Return [x, y] of the center of cell containing provided text 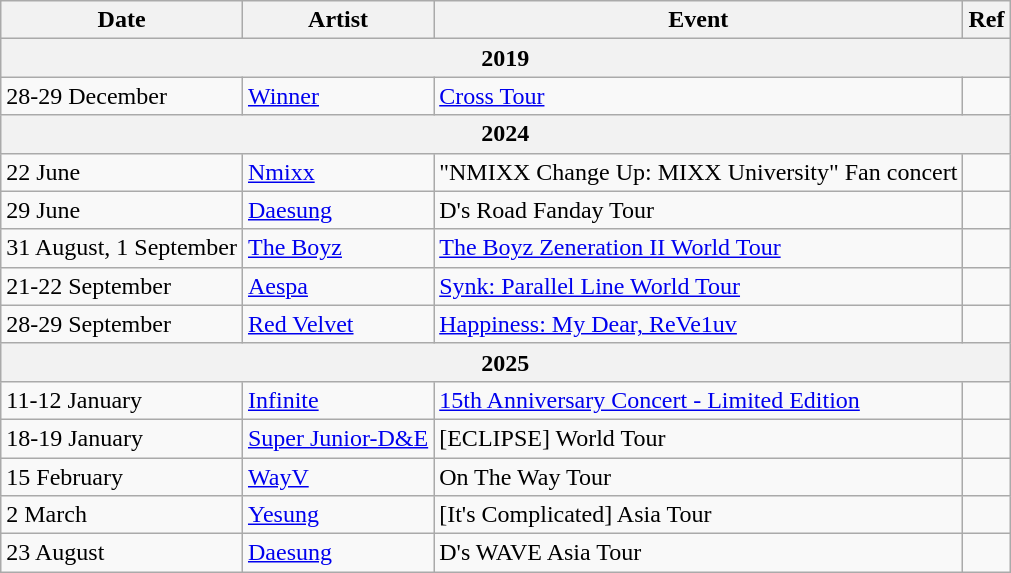
Event [698, 20]
Cross Tour [698, 96]
Happiness: My Dear, ReVe1uv [698, 324]
Yesung [338, 515]
28-29 December [122, 96]
D's Road Fanday Tour [698, 210]
22 June [122, 172]
D's WAVE Asia Tour [698, 553]
Winner [338, 96]
On The Way Tour [698, 477]
Super Junior-D&E [338, 438]
Red Velvet [338, 324]
Synk: Parallel Line World Tour [698, 286]
Date [122, 20]
"NMIXX Change Up: MIXX University" Fan concert [698, 172]
[It's Complicated] Asia Tour [698, 515]
28-29 September [122, 324]
2025 [506, 362]
Artist [338, 20]
23 August [122, 553]
The Boyz Zeneration II World Tour [698, 248]
15 February [122, 477]
11-12 January [122, 400]
[ECLIPSE] World Tour [698, 438]
2024 [506, 134]
Infinite [338, 400]
Nmixx [338, 172]
29 June [122, 210]
2 March [122, 515]
31 August, 1 September [122, 248]
The Boyz [338, 248]
Aespa [338, 286]
Ref [986, 20]
15th Anniversary Concert - Limited Edition [698, 400]
21-22 September [122, 286]
18-19 January [122, 438]
WayV [338, 477]
2019 [506, 58]
